For the text-containing cell, return its midpoint in [x, y] coordinate format. 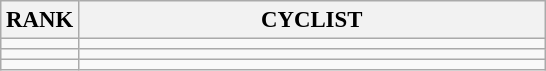
CYCLIST [312, 20]
RANK [40, 20]
